Capture the cell that displays the provided text and extract its [x, y] central coordinate. 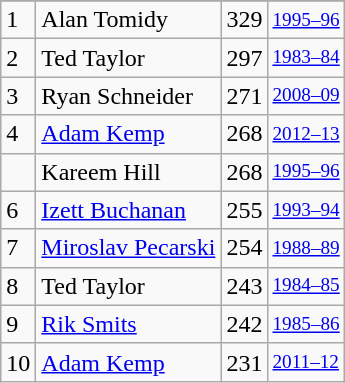
1 [18, 20]
255 [244, 210]
243 [244, 286]
Izett Buchanan [128, 210]
1985–86 [306, 324]
Ryan Schneider [128, 96]
10 [18, 362]
3 [18, 96]
Alan Tomidy [128, 20]
Miroslav Pecarski [128, 248]
2 [18, 58]
6 [18, 210]
9 [18, 324]
4 [18, 134]
1983–84 [306, 58]
7 [18, 248]
8 [18, 286]
329 [244, 20]
242 [244, 324]
297 [244, 58]
1988–89 [306, 248]
1984–85 [306, 286]
2008–09 [306, 96]
2011–12 [306, 362]
254 [244, 248]
2012–13 [306, 134]
Rik Smits [128, 324]
1993–94 [306, 210]
271 [244, 96]
231 [244, 362]
Kareem Hill [128, 172]
